Output the [X, Y] coordinate of the center of the cell containing the given text.  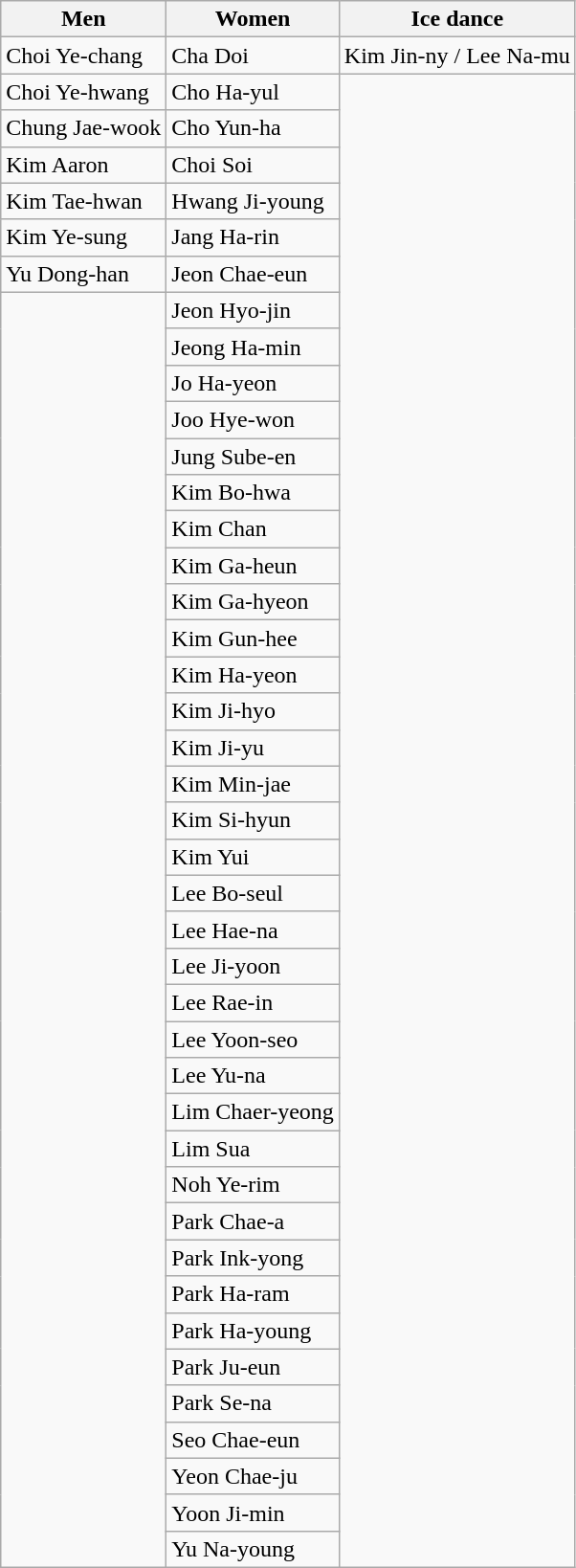
Choi Soi [253, 165]
Men [84, 19]
Choi Ye-chang [84, 56]
Lee Hae-na [253, 930]
Joo Hye-won [253, 419]
Kim Jin-ny / Lee Na-mu [457, 56]
Kim Ha-yeon [253, 675]
Jang Ha-rin [253, 237]
Park Ink-yong [253, 1258]
Kim Si-hyun [253, 820]
Kim Min-jae [253, 784]
Ice dance [457, 19]
Seo Chae-eun [253, 1440]
Lim Chaer-yeong [253, 1112]
Lee Yu-na [253, 1076]
Yu Dong-han [84, 274]
Lee Ji-yoon [253, 966]
Hwang Ji-young [253, 201]
Jo Ha-yeon [253, 383]
Lee Bo-seul [253, 893]
Cho Ha-yul [253, 92]
Kim Yui [253, 857]
Lee Rae-in [253, 1002]
Kim Bo-hwa [253, 493]
Jeon Chae-eun [253, 274]
Yu Na-young [253, 1549]
Kim Chan [253, 529]
Noh Ye-rim [253, 1185]
Cho Yun-ha [253, 128]
Lee Yoon-seo [253, 1039]
Women [253, 19]
Jeong Ha-min [253, 347]
Park Ha-ram [253, 1294]
Chung Jae-wook [84, 128]
Kim Ye-sung [84, 237]
Kim Gun-hee [253, 638]
Park Ha-young [253, 1331]
Park Chae-a [253, 1221]
Kim Aaron [84, 165]
Choi Ye-hwang [84, 92]
Lim Sua [253, 1149]
Kim Ji-yu [253, 748]
Park Ju-eun [253, 1367]
Yeon Chae-ju [253, 1476]
Cha Doi [253, 56]
Kim Tae-hwan [84, 201]
Kim Ga-heun [253, 566]
Park Se-na [253, 1403]
Kim Ji-hyo [253, 711]
Kim Ga-hyeon [253, 602]
Jeon Hyo-jin [253, 310]
Yoon Ji-min [253, 1512]
Jung Sube-en [253, 457]
